Determine the [x, y] coordinate at the center of the cell enclosing the given text.  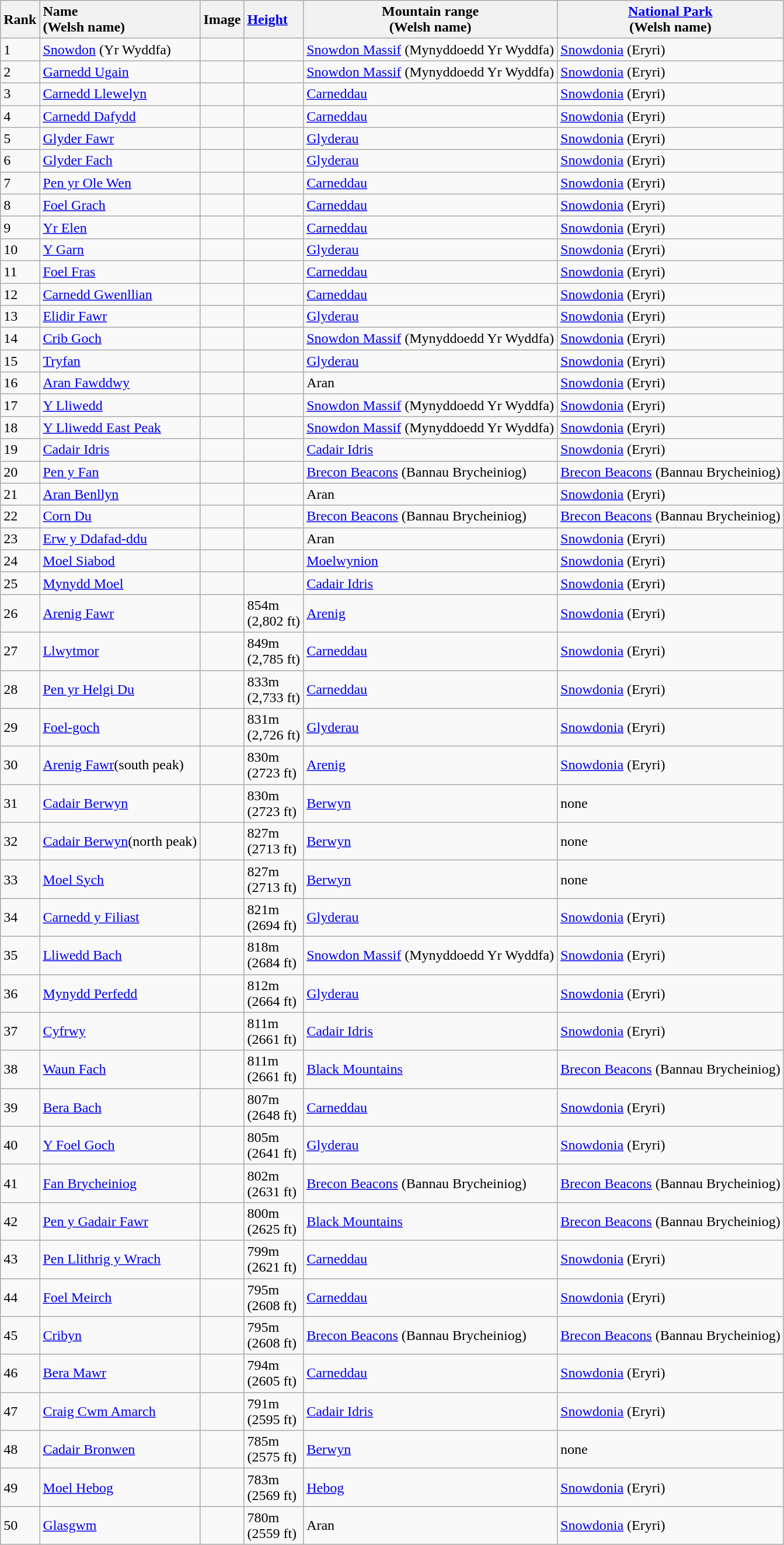
16 [20, 383]
791m(2595 ft) [274, 1411]
38 [20, 1069]
7 [20, 183]
24 [20, 561]
14 [20, 339]
31 [20, 804]
18 [20, 428]
849m(2,785 ft) [274, 651]
48 [20, 1450]
Glyder Fawr [120, 138]
Carnedd y Filiast [120, 917]
821m(2694 ft) [274, 917]
Foel Grach [120, 205]
Foel Fras [120, 272]
794m(2605 ft) [274, 1374]
20 [20, 472]
800m(2625 ft) [274, 1221]
Hebog [431, 1487]
34 [20, 917]
11 [20, 272]
35 [20, 956]
39 [20, 1107]
Rank [20, 20]
42 [20, 1221]
Aran Benllyn [120, 494]
5 [20, 138]
805m(2641 ft) [274, 1145]
Mynydd Moel [120, 583]
Glyder Fach [120, 161]
799m(2621 ft) [274, 1259]
818m(2684 ft) [274, 956]
802m(2631 ft) [274, 1183]
807m(2648 ft) [274, 1107]
Moel Siabod [120, 561]
9 [20, 227]
43 [20, 1259]
Cribyn [120, 1335]
Y Foel Goch [120, 1145]
46 [20, 1374]
Moel Sych [120, 880]
812m(2664 ft) [274, 993]
Name(Welsh name) [120, 20]
780m(2559 ft) [274, 1526]
Height [274, 20]
Y Lliwedd [120, 405]
Corn Du [120, 516]
25 [20, 583]
Carnedd Llewelyn [120, 94]
833m(2,733 ft) [274, 689]
6 [20, 161]
Pen yr Ole Wen [120, 183]
49 [20, 1487]
Moel Hebog [120, 1487]
Yr Elen [120, 227]
Elidir Fawr [120, 317]
Arenig Fawr(south peak) [120, 765]
44 [20, 1297]
Cadair Berwyn(north peak) [120, 841]
32 [20, 841]
29 [20, 728]
13 [20, 317]
1 [20, 50]
Lliwedd Bach [120, 956]
37 [20, 1032]
Mountain range(Welsh name) [431, 20]
36 [20, 993]
2 [20, 72]
4 [20, 116]
854m(2,802 ft) [274, 613]
40 [20, 1145]
Pen y Gadair Fawr [120, 1221]
National Park(Welsh name) [671, 20]
Image [222, 20]
Carnedd Gwenllian [120, 294]
Y Lliwedd East Peak [120, 428]
15 [20, 361]
Cadair Berwyn [120, 804]
Crib Goch [120, 339]
45 [20, 1335]
Tryfan [120, 361]
Y Garn [120, 249]
23 [20, 539]
783m(2569 ft) [274, 1487]
Craig Cwm Amarch [120, 1411]
Foel-goch [120, 728]
Snowdon (Yr Wyddfa) [120, 50]
19 [20, 450]
21 [20, 494]
Moelwynion [431, 561]
50 [20, 1526]
Fan Brycheiniog [120, 1183]
Erw y Ddafad-ddu [120, 539]
Pen y Fan [120, 472]
Arenig Fawr [120, 613]
Bera Mawr [120, 1374]
Cadair Bronwen [120, 1450]
Aran Fawddwy [120, 383]
Llwytmor [120, 651]
3 [20, 94]
30 [20, 765]
27 [20, 651]
Garnedd Ugain [120, 72]
41 [20, 1183]
Mynydd Perfedd [120, 993]
17 [20, 405]
Carnedd Dafydd [120, 116]
Waun Fach [120, 1069]
28 [20, 689]
26 [20, 613]
785m(2575 ft) [274, 1450]
Pen Llithrig y Wrach [120, 1259]
22 [20, 516]
10 [20, 249]
Glasgwm [120, 1526]
Pen yr Helgi Du [120, 689]
Bera Bach [120, 1107]
12 [20, 294]
33 [20, 880]
Foel Meirch [120, 1297]
8 [20, 205]
Cyfrwy [120, 1032]
831m(2,726 ft) [274, 728]
47 [20, 1411]
